For the text-containing cell, return its midpoint in [x, y] coordinate format. 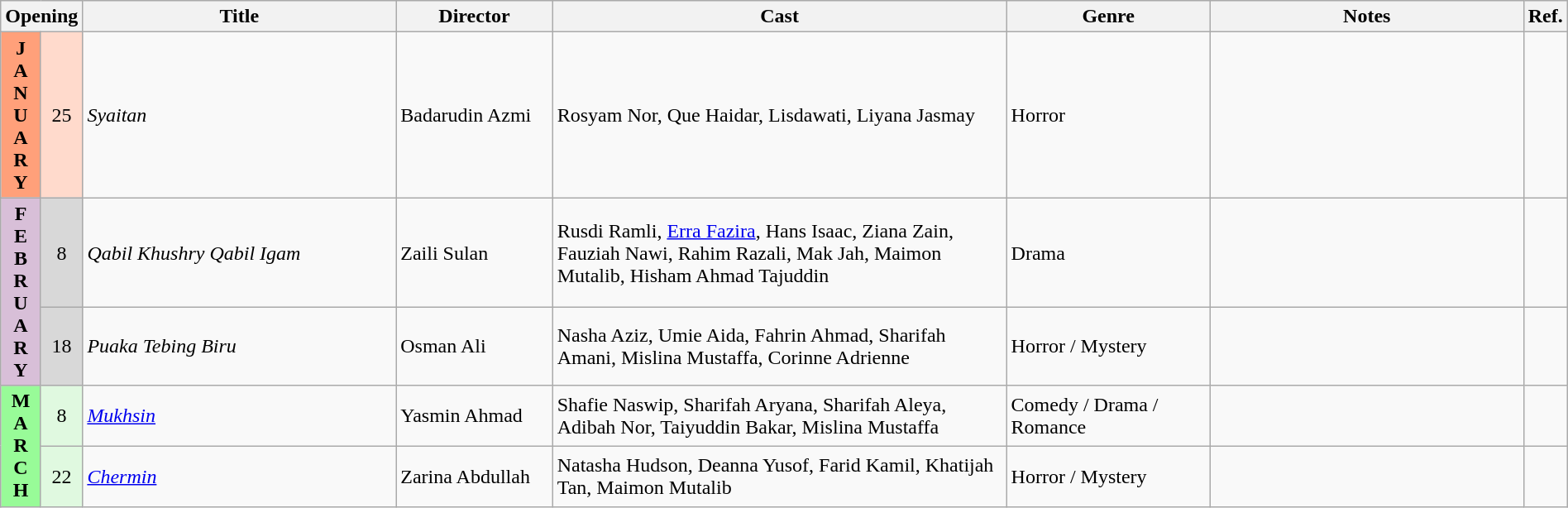
Rosyam Nor, Que Haidar, Lisdawati, Liyana Jasmay [779, 115]
Syaitan [240, 115]
Natasha Hudson, Deanna Yusof, Farid Kamil, Khatijah Tan, Maimon Mutalib [779, 477]
22 [61, 477]
Notes [1366, 17]
Qabil Khushry Qabil Igam [240, 253]
Cast [779, 17]
Horror [1108, 115]
Osman Ali [475, 347]
Zarina Abdullah [475, 477]
FEBRUARY [22, 291]
Ref. [1545, 17]
Title [240, 17]
Genre [1108, 17]
Chermin [240, 477]
MARCH [22, 446]
18 [61, 347]
Opening [41, 17]
Badarudin Azmi [475, 115]
Yasmin Ahmad [475, 415]
Comedy / Drama / Romance [1108, 415]
JANUARY [22, 115]
Director [475, 17]
Mukhsin [240, 415]
Shafie Naswip, Sharifah Aryana, Sharifah Aleya, Adibah Nor, Taiyuddin Bakar, Mislina Mustaffa [779, 415]
Rusdi Ramli, Erra Fazira, Hans Isaac, Ziana Zain, Fauziah Nawi, Rahim Razali, Mak Jah, Maimon Mutalib, Hisham Ahmad Tajuddin [779, 253]
25 [61, 115]
Zaili Sulan [475, 253]
Puaka Tebing Biru [240, 347]
Nasha Aziz, Umie Aida, Fahrin Ahmad, Sharifah Amani, Mislina Mustaffa, Corinne Adrienne [779, 347]
Drama [1108, 253]
